Scan for the cell matching the given text and deliver its (x, y) coordinate at center. 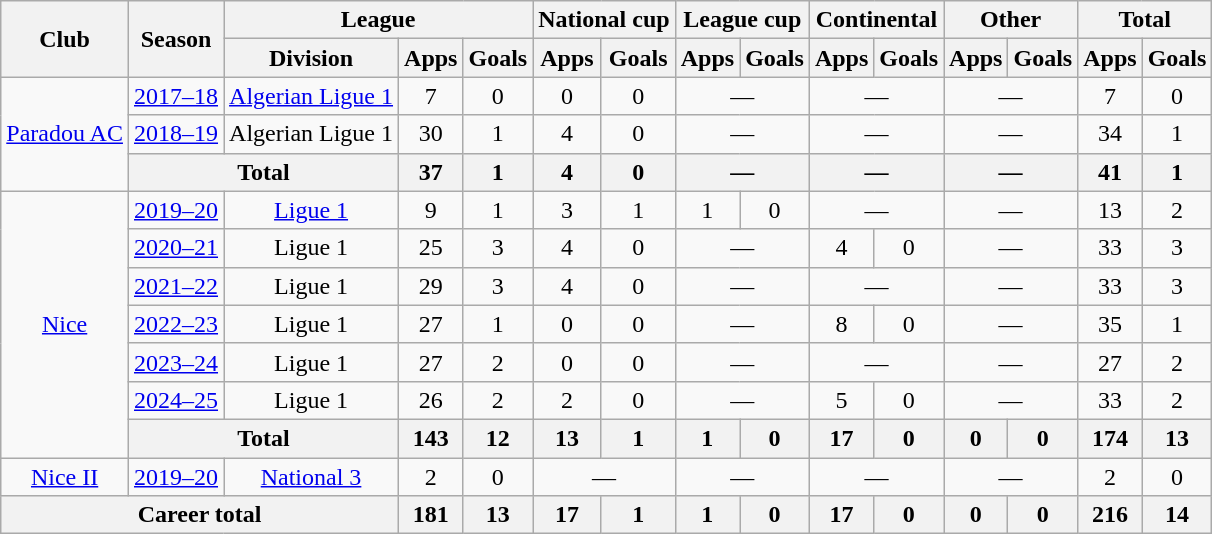
2018–19 (176, 134)
35 (1110, 324)
Nice (65, 324)
Nice II (65, 477)
2020–21 (176, 248)
25 (431, 248)
National cup (604, 20)
Other (1011, 20)
26 (431, 400)
34 (1110, 134)
8 (841, 324)
41 (1110, 172)
30 (431, 134)
Club (65, 39)
National 3 (312, 477)
League cup (742, 20)
181 (431, 515)
2022–23 (176, 324)
2017–18 (176, 96)
14 (1177, 515)
2024–25 (176, 400)
Season (176, 39)
League (378, 20)
Career total (200, 515)
2023–24 (176, 362)
5 (841, 400)
174 (1110, 438)
2021–22 (176, 286)
Paradou AC (65, 134)
Division (312, 58)
29 (431, 286)
143 (431, 438)
Continental (876, 20)
216 (1110, 515)
9 (431, 210)
37 (431, 172)
12 (498, 438)
